Identify which cell holds the provided text, then report its (X, Y) central coordinate. 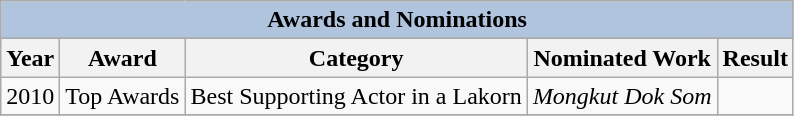
Mongkut Dok Som (622, 96)
Category (356, 58)
Top Awards (122, 96)
Nominated Work (622, 58)
Best Supporting Actor in a Lakorn (356, 96)
Awards and Nominations (398, 20)
2010 (30, 96)
Award (122, 58)
Result (755, 58)
Year (30, 58)
